Find where the given text appears and provide that cell's center as [x, y] coordinate. 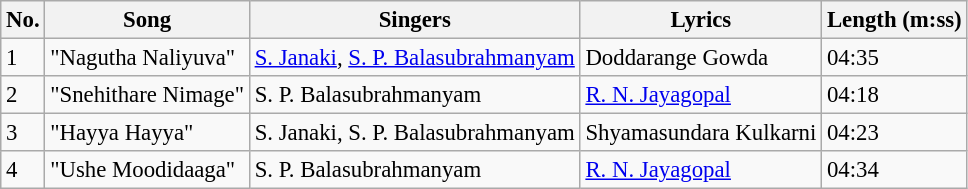
2 [23, 95]
04:23 [894, 133]
04:18 [894, 95]
4 [23, 170]
Shyamasundara Kulkarni [701, 133]
"Hayya Hayya" [147, 133]
"Snehithare Nimage" [147, 95]
"Nagutha Naliyuva" [147, 58]
Length (m:ss) [894, 20]
No. [23, 20]
Lyrics [701, 20]
3 [23, 133]
Song [147, 20]
04:35 [894, 58]
Doddarange Gowda [701, 58]
1 [23, 58]
"Ushe Moodidaaga" [147, 170]
Singers [414, 20]
04:34 [894, 170]
